Extract the (X, Y) coordinate from the center of the cell holding the provided text.  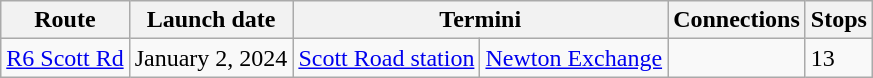
Launch date (211, 20)
Scott Road station (386, 58)
Connections (737, 20)
Stops (838, 20)
Termini (480, 20)
R6 Scott Rd (65, 58)
Route (65, 20)
January 2, 2024 (211, 58)
13 (838, 58)
Newton Exchange (574, 58)
